Return the [X, Y] coordinate for the center point of the cell that contains the specified text.  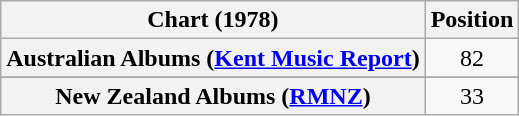
New Zealand Albums (RMNZ) [213, 96]
Position [472, 20]
Australian Albums (Kent Music Report) [213, 58]
Chart (1978) [213, 20]
33 [472, 96]
82 [472, 58]
